Capture the cell that displays the provided text and extract its (x, y) central coordinate. 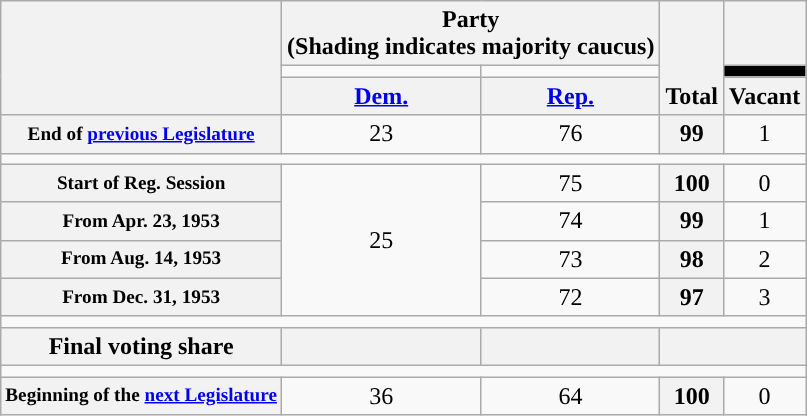
From Dec. 31, 1953 (142, 297)
3 (764, 297)
End of previous Legislature (142, 134)
25 (382, 240)
From Apr. 23, 1953 (142, 221)
Total (692, 58)
23 (382, 134)
74 (570, 221)
98 (692, 259)
76 (570, 134)
64 (570, 395)
36 (382, 395)
Final voting share (142, 346)
75 (570, 183)
Dem. (382, 96)
Party (Shading indicates majority caucus) (471, 34)
2 (764, 259)
97 (692, 297)
Beginning of the next Legislature (142, 395)
From Aug. 14, 1953 (142, 259)
Rep. (570, 96)
Vacant (764, 96)
73 (570, 259)
Start of Reg. Session (142, 183)
72 (570, 297)
